For the text-containing cell, return its midpoint in [X, Y] coordinate format. 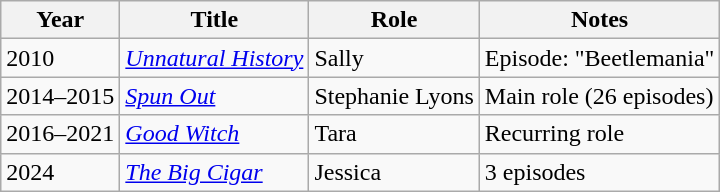
2016–2021 [60, 134]
The Big Cigar [214, 172]
Tara [394, 134]
Unnatural History [214, 58]
2010 [60, 58]
Recurring role [600, 134]
Episode: "Beetlemania" [600, 58]
Title [214, 20]
Good Witch [214, 134]
Main role (26 episodes) [600, 96]
Role [394, 20]
3 episodes [600, 172]
Jessica [394, 172]
2014–2015 [60, 96]
Year [60, 20]
Stephanie Lyons [394, 96]
Sally [394, 58]
Notes [600, 20]
Spun Out [214, 96]
2024 [60, 172]
